Find where the given text appears and provide that cell's center as [x, y] coordinate. 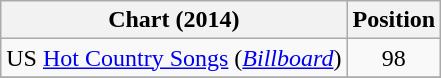
98 [394, 58]
US Hot Country Songs (Billboard) [174, 58]
Chart (2014) [174, 20]
Position [394, 20]
